Return [X, Y] of the center of cell containing provided text 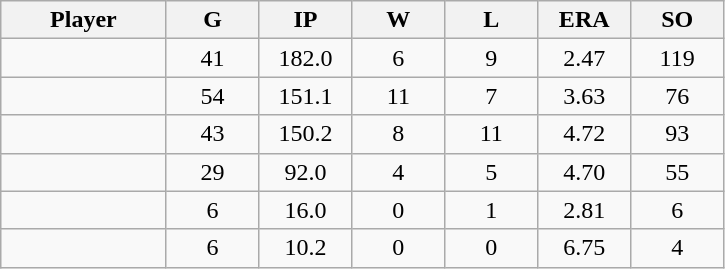
1 [492, 210]
119 [678, 58]
8 [398, 134]
54 [212, 96]
150.2 [306, 134]
55 [678, 172]
Player [84, 20]
76 [678, 96]
ERA [584, 20]
6.75 [584, 248]
43 [212, 134]
151.1 [306, 96]
IP [306, 20]
3.63 [584, 96]
29 [212, 172]
G [212, 20]
182.0 [306, 58]
7 [492, 96]
4.70 [584, 172]
L [492, 20]
93 [678, 134]
2.81 [584, 210]
41 [212, 58]
SO [678, 20]
9 [492, 58]
2.47 [584, 58]
W [398, 20]
4.72 [584, 134]
10.2 [306, 248]
5 [492, 172]
16.0 [306, 210]
92.0 [306, 172]
